Find where the given text appears and provide that cell's center as (x, y) coordinate. 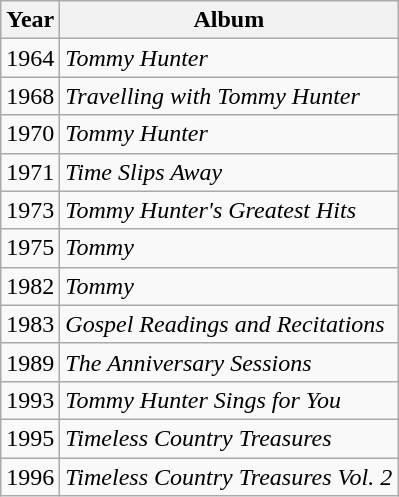
1968 (30, 96)
Year (30, 20)
1973 (30, 210)
Timeless Country Treasures (229, 438)
Timeless Country Treasures Vol. 2 (229, 477)
Album (229, 20)
Tommy Hunter Sings for You (229, 400)
1971 (30, 172)
Time Slips Away (229, 172)
1995 (30, 438)
Gospel Readings and Recitations (229, 324)
1989 (30, 362)
1983 (30, 324)
1975 (30, 248)
1993 (30, 400)
1970 (30, 134)
1982 (30, 286)
Tommy Hunter's Greatest Hits (229, 210)
The Anniversary Sessions (229, 362)
1996 (30, 477)
Travelling with Tommy Hunter (229, 96)
1964 (30, 58)
